Identify which cell holds the provided text, then report its (x, y) central coordinate. 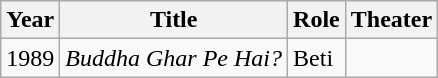
Theater (391, 20)
Role (317, 20)
1989 (30, 58)
Buddha Ghar Pe Hai? (174, 58)
Title (174, 20)
Beti (317, 58)
Year (30, 20)
